Provide the [x, y] coordinate of the cell's center where the given text is located.  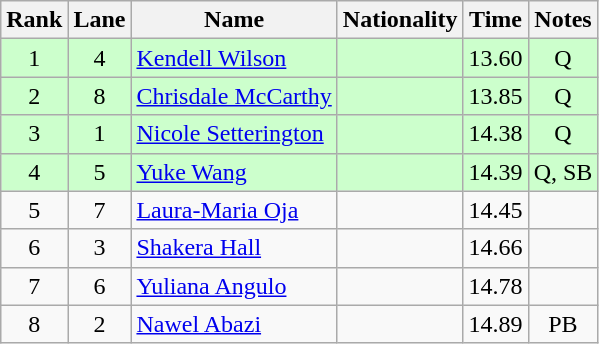
13.60 [496, 58]
14.89 [496, 324]
Shakera Hall [234, 248]
Time [496, 20]
14.45 [496, 210]
Rank [34, 20]
Nicole Setterington [234, 134]
Name [234, 20]
14.78 [496, 286]
13.85 [496, 96]
Yuke Wang [234, 172]
14.38 [496, 134]
Yuliana Angulo [234, 286]
Nationality [400, 20]
Laura-Maria Oja [234, 210]
Q, SB [563, 172]
Nawel Abazi [234, 324]
Notes [563, 20]
PB [563, 324]
Kendell Wilson [234, 58]
Chrisdale McCarthy [234, 96]
Lane [100, 20]
14.39 [496, 172]
14.66 [496, 248]
